Extract the (x, y) coordinate from the center of the cell holding the provided text.  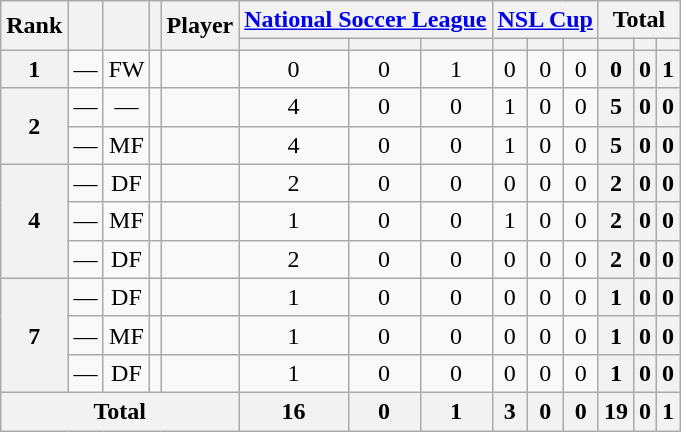
NSL Cup (545, 20)
7 (34, 335)
16 (294, 411)
19 (616, 411)
3 (510, 411)
Rank (34, 26)
Player (200, 26)
National Soccer League (366, 20)
FW (126, 69)
